Output the (x, y) coordinate of the center of the cell containing the given text.  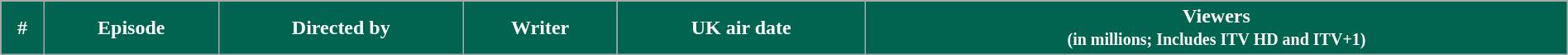
Viewers (in millions; Includes ITV HD and ITV+1) (1217, 28)
# (23, 28)
Writer (539, 28)
UK air date (741, 28)
Episode (131, 28)
Directed by (341, 28)
